From the cell containing the given text, extract its center point as (x, y) coordinate. 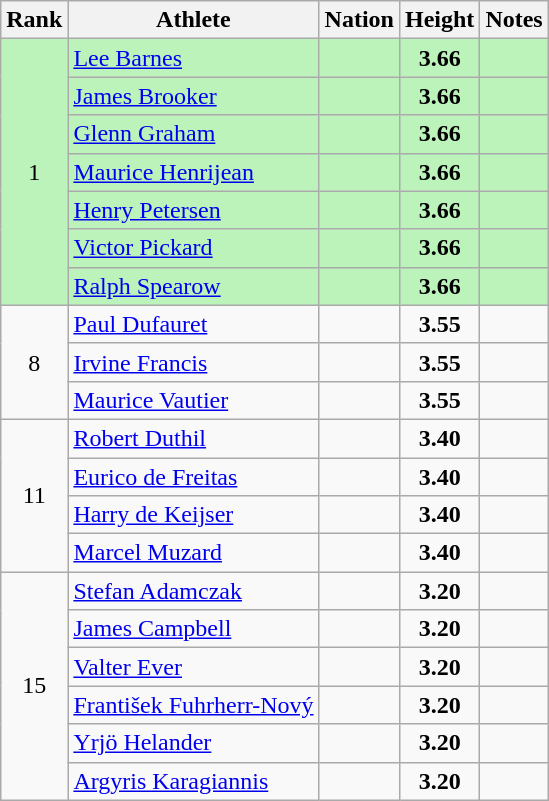
František Fuhrherr-Nový (194, 705)
Yrjö Helander (194, 743)
1 (34, 172)
Stefan Adamczak (194, 591)
Notes (514, 20)
Glenn Graham (194, 134)
11 (34, 495)
Athlete (194, 20)
15 (34, 686)
8 (34, 362)
Robert Duthil (194, 438)
Irvine Francis (194, 362)
Eurico de Freitas (194, 477)
Harry de Keijser (194, 515)
Victor Pickard (194, 248)
Maurice Henrijean (194, 172)
Valter Ever (194, 667)
Maurice Vautier (194, 400)
Marcel Muzard (194, 553)
James Campbell (194, 629)
Height (439, 20)
Nation (359, 20)
James Brooker (194, 96)
Henry Petersen (194, 210)
Paul Dufauret (194, 324)
Ralph Spearow (194, 286)
Lee Barnes (194, 58)
Argyris Karagiannis (194, 781)
Rank (34, 20)
